Search for the cell housing the specified text and yield its (x, y) center coordinate. 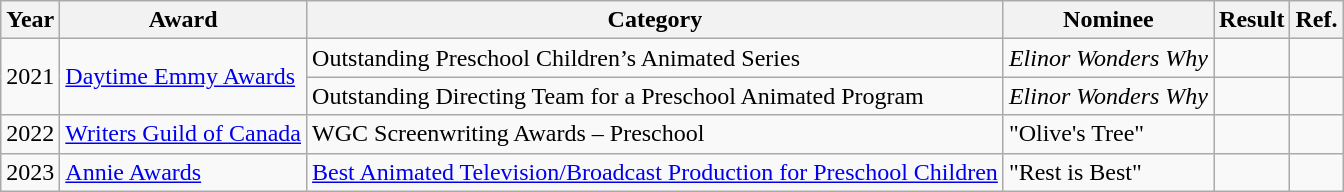
Nominee (1108, 20)
2023 (30, 172)
WGC Screenwriting Awards – Preschool (656, 134)
2022 (30, 134)
Category (656, 20)
"Olive's Tree" (1108, 134)
Award (184, 20)
Best Animated Television/Broadcast Production for Preschool Children (656, 172)
Annie Awards (184, 172)
Ref. (1316, 20)
Year (30, 20)
Daytime Emmy Awards (184, 77)
"Rest is Best" (1108, 172)
Writers Guild of Canada (184, 134)
Result (1252, 20)
Outstanding Preschool Children’s Animated Series (656, 58)
2021 (30, 77)
Outstanding Directing Team for a Preschool Animated Program (656, 96)
